From the cell containing the given text, extract its center point as (x, y) coordinate. 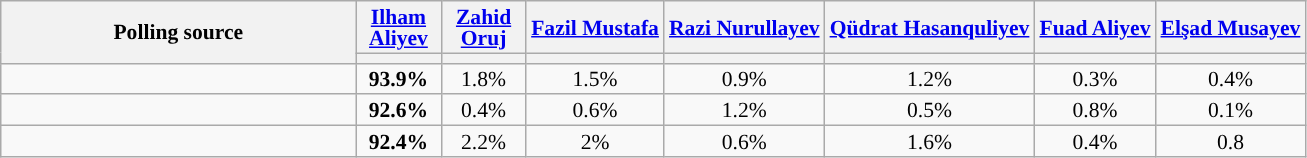
Polling source (178, 32)
0.3% (1094, 78)
0.9% (744, 78)
92.6% (398, 110)
0.1% (1231, 110)
Razi Nurullayev (744, 27)
0.8 (1231, 142)
2.2% (484, 142)
93.9% (398, 78)
2% (595, 142)
1.6% (930, 142)
92.4% (398, 142)
Elşad Musayev (1231, 27)
1.8% (484, 78)
Fazil Mustafa (595, 27)
Zahid Oruj (484, 27)
Fuad Aliyev (1094, 27)
0.8% (1094, 110)
0.5% (930, 110)
Qüdrat Hasanquliyev (930, 27)
1.5% (595, 78)
Ilham Aliyev (398, 27)
